Return the [x, y] coordinate for the center point of the cell that contains the specified text.  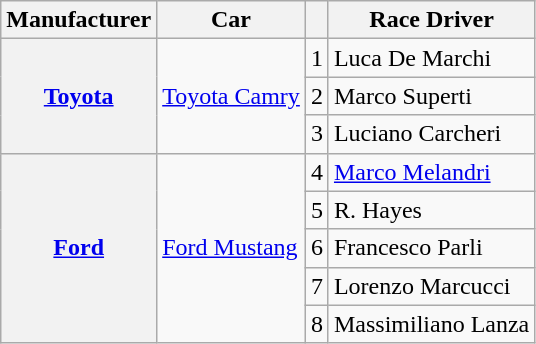
6 [316, 248]
8 [316, 324]
Luca De Marchi [431, 58]
Race Driver [431, 20]
Ford [79, 248]
2 [316, 96]
Francesco Parli [431, 248]
Massimiliano Lanza [431, 324]
Ford Mustang [232, 248]
Marco Melandri [431, 172]
Toyota Camry [232, 96]
Car [232, 20]
R. Hayes [431, 210]
Marco Superti [431, 96]
Luciano Carcheri [431, 134]
Lorenzo Marcucci [431, 286]
7 [316, 286]
Manufacturer [79, 20]
4 [316, 172]
Toyota [79, 96]
1 [316, 58]
3 [316, 134]
5 [316, 210]
